Output the [X, Y] coordinate of the center of the cell containing the given text.  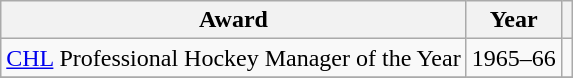
Award [234, 20]
CHL Professional Hockey Manager of the Year [234, 58]
1965–66 [514, 58]
Year [514, 20]
